Capture the cell that displays the provided text and extract its [X, Y] central coordinate. 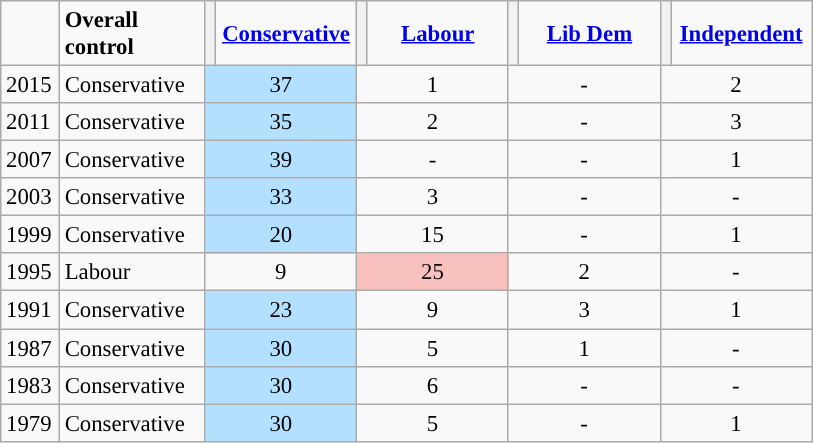
23 [281, 310]
1979 [30, 423]
Independent [742, 34]
39 [281, 160]
1995 [30, 273]
2011 [30, 122]
1999 [30, 235]
Lib Dem [590, 34]
33 [281, 197]
25 [433, 273]
6 [433, 385]
2003 [30, 197]
20 [281, 235]
37 [281, 85]
35 [281, 122]
1983 [30, 385]
1991 [30, 310]
15 [433, 235]
2007 [30, 160]
1987 [30, 348]
Overall control [132, 34]
2015 [30, 85]
